From the cell containing the given text, extract its center point as [x, y] coordinate. 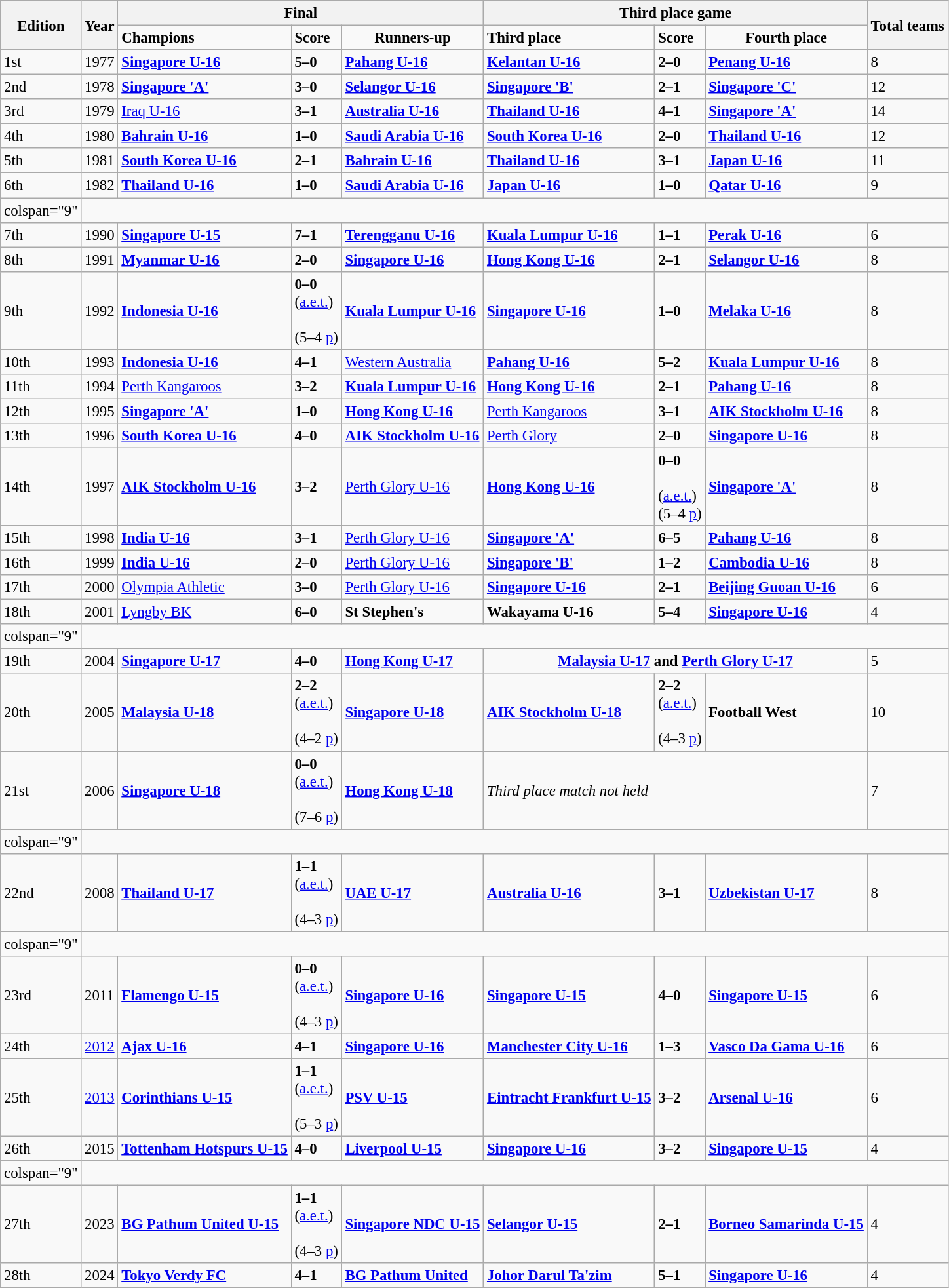
Malaysia U-18 [204, 713]
1997 [100, 486]
6–5 [680, 538]
Penang U-16 [786, 62]
2008 [100, 893]
1995 [100, 411]
5 [907, 661]
0–0(a.e.t.) (5–4 p) [680, 486]
Ajax U-16 [204, 1046]
22nd [41, 893]
2nd [41, 87]
UAE U-17 [412, 893]
Hong Kong U-18 [412, 790]
AIK Stockholm U-18 [569, 713]
2023 [100, 1224]
2011 [100, 995]
Kelantan U-16 [569, 62]
1–1 [680, 235]
Beijing Guoan U-16 [786, 587]
5–2 [680, 362]
9th [41, 311]
12th [41, 411]
18th [41, 612]
2012 [100, 1046]
Edition [41, 25]
3rd [41, 111]
1978 [100, 87]
0–0(a.e.t.)(4–3 p) [316, 995]
Singapore NDC U-15 [412, 1224]
5th [41, 161]
27th [41, 1224]
1996 [100, 436]
1977 [100, 62]
Myanmar U-16 [204, 260]
Iraq U-16 [204, 111]
Olympia Athletic [204, 587]
Arsenal U-16 [786, 1097]
Thailand U-17 [204, 893]
1999 [100, 563]
Uzbekistan U-17 [786, 893]
19th [41, 661]
BG Pathum United [412, 1276]
Corinthians U-15 [204, 1097]
Runners-up [412, 38]
16th [41, 563]
Selangor U-15 [569, 1224]
PSV U-15 [412, 1097]
Lyngby BK [204, 612]
15th [41, 538]
6th [41, 185]
17th [41, 587]
1982 [100, 185]
1980 [100, 136]
2001 [100, 612]
2013 [100, 1097]
5–4 [680, 612]
Hong Kong U-17 [412, 661]
Borneo Samarinda U-15 [786, 1224]
2005 [100, 713]
Wakayama U-16 [569, 612]
Liverpool U-15 [412, 1148]
25th [41, 1097]
14th [41, 486]
8th [41, 260]
9 [907, 185]
Vasco Da Gama U-16 [786, 1046]
Third place match not held [676, 790]
5–0 [316, 62]
1979 [100, 111]
24th [41, 1046]
1991 [100, 260]
Terengganu U-16 [412, 235]
Malaysia U-17 and Perth Glory U-17 [676, 661]
Perak U-16 [786, 235]
26th [41, 1148]
4th [41, 136]
Johor Darul Ta'zim [569, 1276]
Champions [204, 38]
1–3 [680, 1046]
2000 [100, 587]
0–0(a.e.t.)(5–4 p) [316, 311]
Final [301, 13]
1981 [100, 161]
Perth Glory [569, 436]
6–0 [316, 612]
13th [41, 436]
Year [100, 25]
1990 [100, 235]
2015 [100, 1148]
Eintracht Frankfurt U-15 [569, 1097]
0–0(a.e.t.)(7–6 p) [316, 790]
2006 [100, 790]
1998 [100, 538]
20th [41, 713]
2024 [100, 1276]
1994 [100, 387]
Cambodia U-16 [786, 563]
7 [907, 790]
10 [907, 713]
Third place game [676, 13]
1–2 [680, 563]
Melaka U-16 [786, 311]
Qatar U-16 [786, 185]
Singapore U-17 [204, 661]
Western Australia [412, 362]
11th [41, 387]
BG Pathum United U-15 [204, 1224]
Tokyo Verdy FC [204, 1276]
Total teams [907, 25]
1993 [100, 362]
11 [907, 161]
7th [41, 235]
Singapore 'C' [786, 87]
10th [41, 362]
28th [41, 1276]
Football West [786, 713]
Third place [569, 38]
Manchester City U-16 [569, 1046]
7–1 [316, 235]
1st [41, 62]
5–1 [680, 1276]
2004 [100, 661]
Flamengo U-15 [204, 995]
1–1(a.e.t.)(5–3 p) [316, 1097]
23rd [41, 995]
2–2(a.e.t.)(4–2 p) [316, 713]
2–2(a.e.t.)(4–3 p) [680, 713]
St Stephen's [412, 612]
Tottenham Hotspurs U-15 [204, 1148]
Fourth place [786, 38]
1992 [100, 311]
14 [907, 111]
21st [41, 790]
